Find where the given text appears and provide that cell's center as (x, y) coordinate. 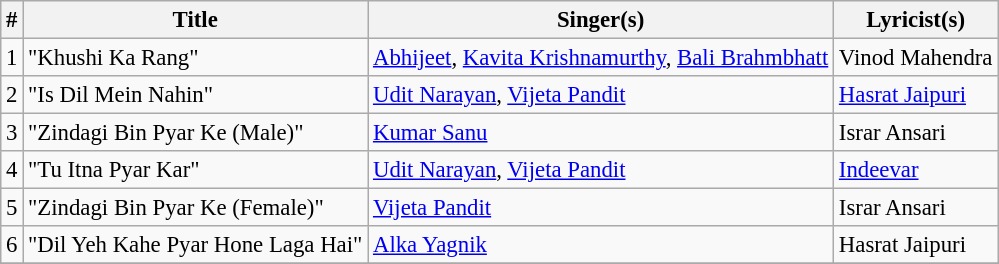
"Khushi Ka Rang" (196, 58)
Kumar Sanu (601, 133)
"Zindagi Bin Pyar Ke (Female)" (196, 208)
Indeevar (916, 170)
# (12, 20)
1 (12, 58)
"Is Dil Mein Nahin" (196, 95)
Alka Yagnik (601, 245)
4 (12, 170)
Vinod Mahendra (916, 58)
3 (12, 133)
"Dil Yeh Kahe Pyar Hone Laga Hai" (196, 245)
6 (12, 245)
"Tu Itna Pyar Kar" (196, 170)
"Zindagi Bin Pyar Ke (Male)" (196, 133)
2 (12, 95)
Title (196, 20)
Vijeta Pandit (601, 208)
Abhijeet, Kavita Krishnamurthy, Bali Brahmbhatt (601, 58)
5 (12, 208)
Lyricist(s) (916, 20)
Singer(s) (601, 20)
